From the cell containing the given text, extract its center point as (x, y) coordinate. 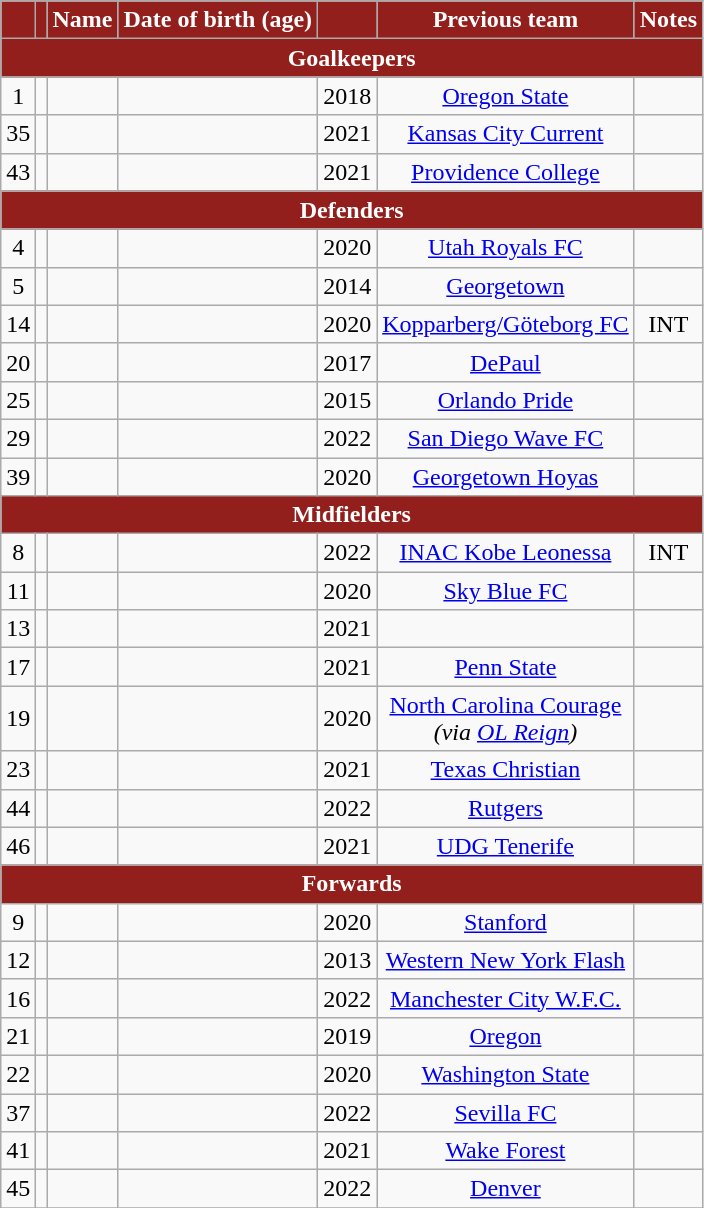
44 (18, 808)
Sky Blue FC (506, 591)
2017 (348, 362)
25 (18, 400)
Washington State (506, 1074)
Midfielders (352, 515)
Oregon State (506, 96)
21 (18, 1036)
37 (18, 1113)
Western New York Flash (506, 960)
Goalkeepers (352, 58)
Orlando Pride (506, 400)
8 (18, 553)
2014 (348, 286)
45 (18, 1189)
INAC Kobe Leonessa (506, 553)
Manchester City W.F.C. (506, 998)
Name (82, 20)
DePaul (506, 362)
Defenders (352, 210)
Georgetown (506, 286)
5 (18, 286)
19 (18, 718)
39 (18, 477)
Previous team (506, 20)
41 (18, 1151)
Rutgers (506, 808)
4 (18, 248)
29 (18, 438)
2019 (348, 1036)
Date of birth (age) (218, 20)
20 (18, 362)
11 (18, 591)
46 (18, 846)
North Carolina Courage(via OL Reign) (506, 718)
Stanford (506, 922)
2018 (348, 96)
Denver (506, 1189)
Notes (668, 20)
2015 (348, 400)
Kopparberg/Göteborg FC (506, 324)
13 (18, 629)
Utah Royals FC (506, 248)
San Diego Wave FC (506, 438)
Kansas City Current (506, 134)
1 (18, 96)
17 (18, 667)
Penn State (506, 667)
12 (18, 960)
Providence College (506, 172)
Georgetown Hoyas (506, 477)
9 (18, 922)
35 (18, 134)
16 (18, 998)
UDG Tenerife (506, 846)
14 (18, 324)
Wake Forest (506, 1151)
23 (18, 770)
Oregon (506, 1036)
Forwards (352, 884)
Texas Christian (506, 770)
Sevilla FC (506, 1113)
43 (18, 172)
22 (18, 1074)
2013 (348, 960)
